From the cell containing the given text, extract its center point as (X, Y) coordinate. 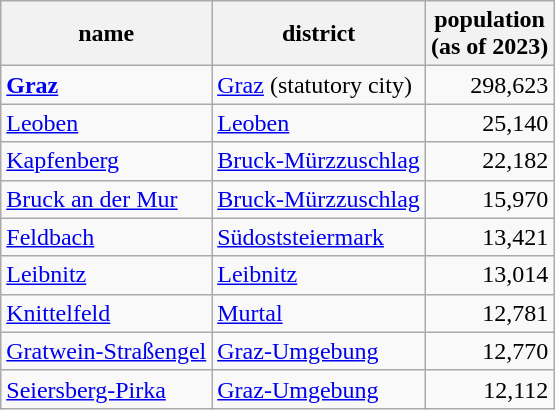
12,770 (489, 351)
Bruck an der Mur (106, 199)
13,014 (489, 275)
Graz (statutory city) (319, 85)
22,182 (489, 161)
13,421 (489, 237)
Feldbach (106, 237)
population(as of 2023) (489, 34)
298,623 (489, 85)
25,140 (489, 123)
12,112 (489, 389)
Südoststeiermark (319, 237)
Knittelfeld (106, 313)
12,781 (489, 313)
Murtal (319, 313)
Seiersberg-Pirka (106, 389)
15,970 (489, 199)
Graz (106, 85)
Gratwein-Straßengel (106, 351)
district (319, 34)
name (106, 34)
Kapfenberg (106, 161)
